Extract the (X, Y) coordinate from the center of the cell holding the provided text.  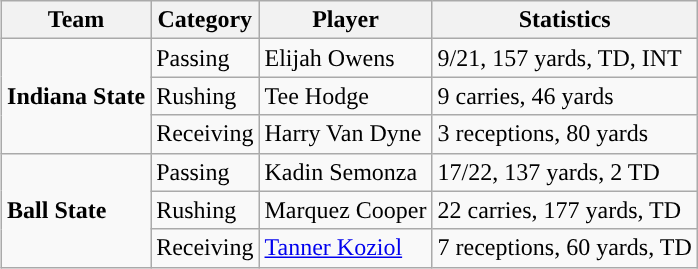
Team (76, 20)
Marquez Cooper (346, 210)
Player (346, 20)
Ball State (76, 210)
Kadin Semonza (346, 172)
Harry Van Dyne (346, 134)
Tanner Koziol (346, 248)
7 receptions, 60 yards, TD (564, 248)
Category (205, 20)
3 receptions, 80 yards (564, 134)
9 carries, 46 yards (564, 96)
Indiana State (76, 96)
Elijah Owens (346, 58)
9/21, 157 yards, TD, INT (564, 58)
17/22, 137 yards, 2 TD (564, 172)
Statistics (564, 20)
Tee Hodge (346, 96)
22 carries, 177 yards, TD (564, 210)
